Output the [x, y] coordinate of the center of the cell containing the given text.  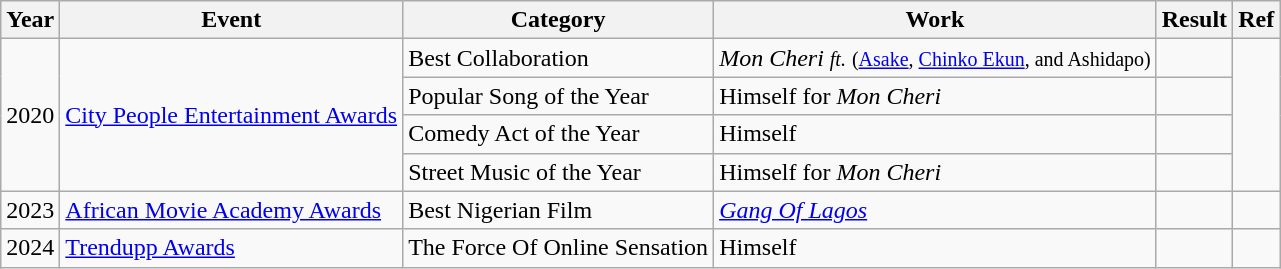
Street Music of the Year [558, 172]
City People Entertainment Awards [232, 115]
Popular Song of the Year [558, 96]
2023 [30, 210]
Category [558, 20]
2020 [30, 115]
2024 [30, 248]
Mon Cheri ft. (Asake, Chinko Ekun, and Ashidapo) [936, 58]
Best Nigerian Film [558, 210]
Event [232, 20]
The Force Of Online Sensation [558, 248]
Year [30, 20]
African Movie Academy Awards [232, 210]
Gang Of Lagos [936, 210]
Comedy Act of the Year [558, 134]
Trendupp Awards [232, 248]
Work [936, 20]
Best Collaboration [558, 58]
Result [1194, 20]
Ref [1256, 20]
